Detect which cell encompasses the target text, then output its [X, Y] center coordinate. 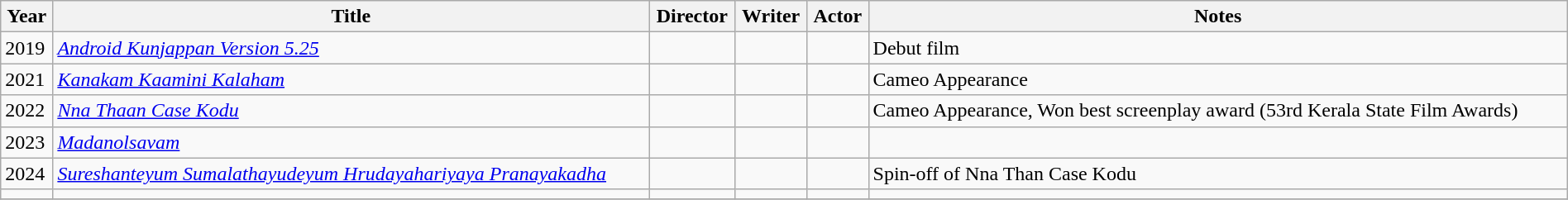
Year [26, 17]
Writer [771, 17]
Title [351, 17]
Android Kunjappan Version 5.25 [351, 48]
2021 [26, 79]
Cameo Appearance, Won best screenplay award (53rd Kerala State Film Awards) [1217, 111]
Madanolsavam [351, 142]
Director [692, 17]
Kanakam Kaamini Kalaham [351, 79]
Spin-off of Nna Than Case Kodu [1217, 174]
Sureshanteyum Sumalathayudeyum Hrudayahariyaya Pranayakadha [351, 174]
Cameo Appearance [1217, 79]
2023 [26, 142]
Notes [1217, 17]
2024 [26, 174]
2022 [26, 111]
Debut film [1217, 48]
2019 [26, 48]
Nna Thaan Case Kodu [351, 111]
Actor [838, 17]
